Capture the cell that displays the provided text and extract its [X, Y] central coordinate. 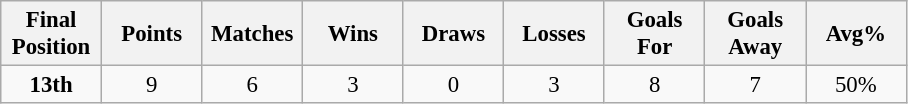
Losses [554, 34]
Draws [454, 34]
7 [756, 85]
Goals For [654, 34]
0 [454, 85]
8 [654, 85]
Wins [354, 34]
Points [152, 34]
Final Position [52, 34]
Matches [252, 34]
13th [52, 85]
Avg% [856, 34]
6 [252, 85]
Goals Away [756, 34]
9 [152, 85]
50% [856, 85]
